Output the [X, Y] coordinate of the center of the cell containing the given text.  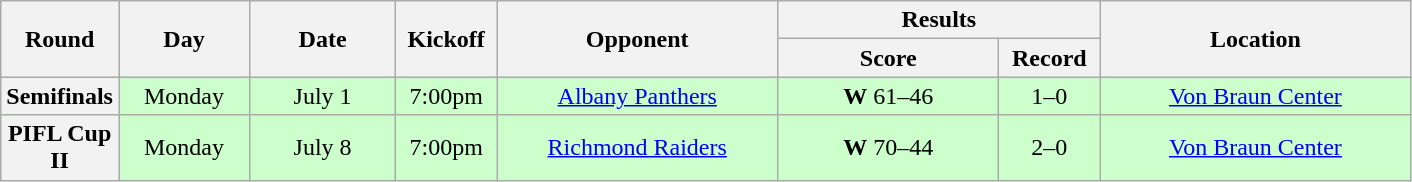
Record [1050, 58]
Date [323, 39]
Semifinals [60, 96]
Richmond Raiders [638, 148]
Kickoff [446, 39]
2–0 [1050, 148]
Score [888, 58]
Opponent [638, 39]
Albany Panthers [638, 96]
July 8 [323, 148]
Round [60, 39]
PIFL Cup II [60, 148]
1–0 [1050, 96]
Location [1256, 39]
Results [939, 20]
W 70–44 [888, 148]
Day [184, 39]
W 61–46 [888, 96]
July 1 [323, 96]
